Search for the cell housing the specified text and yield its [X, Y] center coordinate. 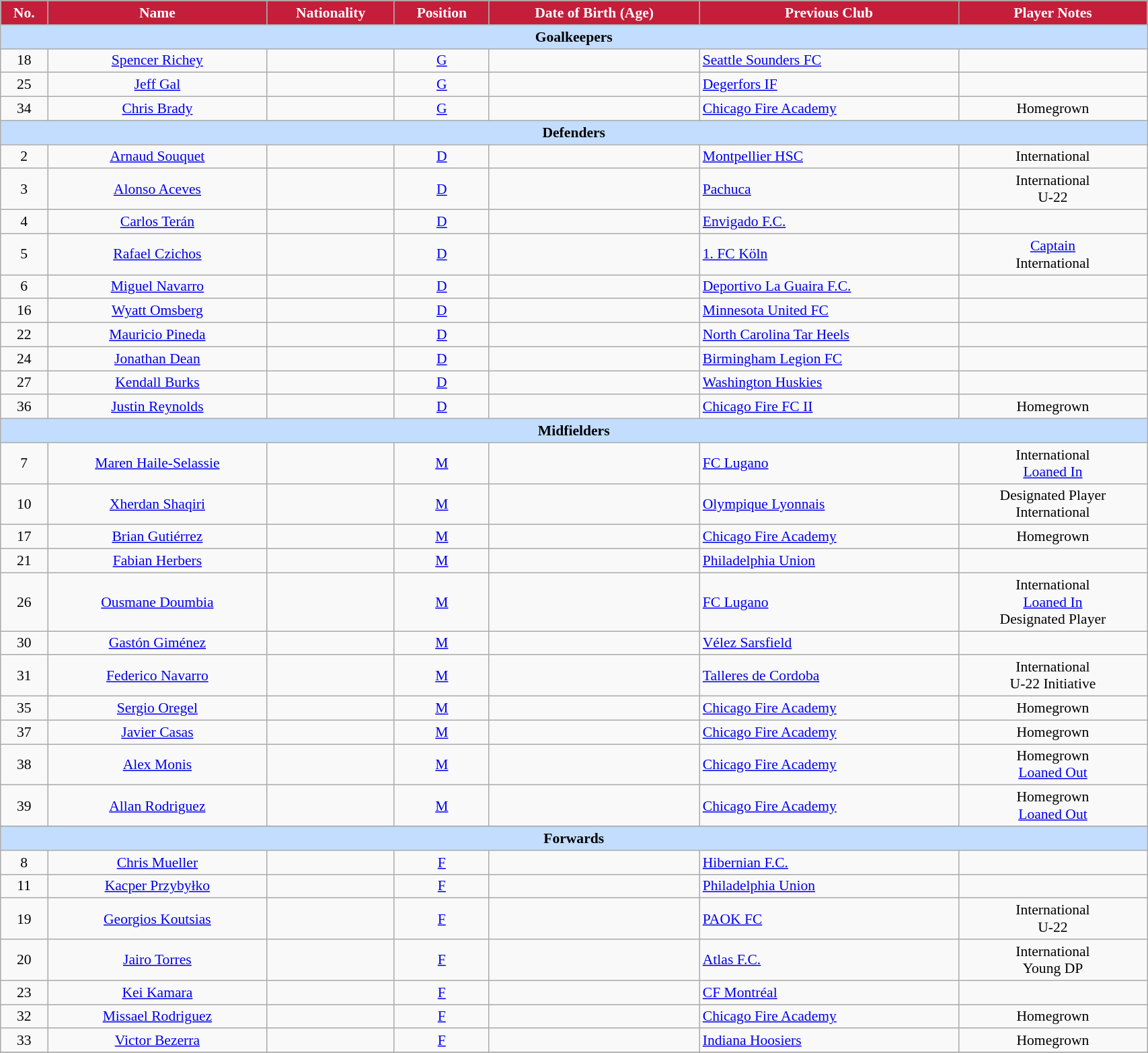
3 [24, 190]
Brian Gutiérrez [157, 537]
Wyatt Omsberg [157, 311]
Arnaud Souquet [157, 157]
38 [24, 764]
7 [24, 463]
Alonso Aceves [157, 190]
5 [24, 254]
16 [24, 311]
North Carolina Tar Heels [829, 335]
Federico Navarro [157, 676]
22 [24, 335]
Date of Birth (Age) [594, 13]
33 [24, 1041]
Player Notes [1053, 13]
Carlos Terán [157, 222]
Deportivo La Guaira F.C. [829, 287]
Javier Casas [157, 732]
Chris Mueller [157, 863]
Defenders [574, 133]
No. [24, 13]
Victor Bezerra [157, 1041]
Allan Rodriguez [157, 806]
37 [24, 732]
30 [24, 643]
Gastón Giménez [157, 643]
Montpellier HSC [829, 157]
Nationality [331, 13]
36 [24, 407]
PAOK FC [829, 919]
Fabian Herbers [157, 561]
Ousmane Doumbia [157, 602]
International [1053, 157]
Designated PlayerInternational [1053, 505]
6 [24, 287]
Name [157, 13]
Seattle Sounders FC [829, 61]
Envigado F.C. [829, 222]
Maren Haile-Selassie [157, 463]
Missael Rodriguez [157, 1017]
Previous Club [829, 13]
24 [24, 359]
Spencer Richey [157, 61]
InternationalLoaned In [1053, 463]
Goalkeepers [574, 37]
Xherdan Shaqiri [157, 505]
Mauricio Pineda [157, 335]
17 [24, 537]
Hibernian F.C. [829, 863]
Miguel Navarro [157, 287]
Jonathan Dean [157, 359]
InternationalU-22 Initiative [1053, 676]
Kei Kamara [157, 992]
Jeff Gal [157, 85]
27 [24, 383]
Washington Huskies [829, 383]
Atlas F.C. [829, 959]
Sergio Oregel [157, 709]
2 [24, 157]
34 [24, 109]
Talleres de Cordoba [829, 676]
Degerfors IF [829, 85]
Forwards [574, 838]
8 [24, 863]
Midfielders [574, 431]
Minnesota United FC [829, 311]
Kacper Przybyłko [157, 886]
Birmingham Legion FC [829, 359]
10 [24, 505]
26 [24, 602]
Justin Reynolds [157, 407]
39 [24, 806]
19 [24, 919]
Pachuca [829, 190]
31 [24, 676]
1. FC Köln [829, 254]
25 [24, 85]
Chris Brady [157, 109]
18 [24, 61]
Jairo Torres [157, 959]
InternationalYoung DP [1053, 959]
4 [24, 222]
Rafael Czichos [157, 254]
21 [24, 561]
CaptainInternational [1053, 254]
InternationalLoaned InDesignated Player [1053, 602]
Chicago Fire FC II [829, 407]
Indiana Hoosiers [829, 1041]
Kendall Burks [157, 383]
Alex Monis [157, 764]
32 [24, 1017]
11 [24, 886]
Vélez Sarsfield [829, 643]
23 [24, 992]
Olympique Lyonnais [829, 505]
20 [24, 959]
Georgios Koutsias [157, 919]
35 [24, 709]
Position [441, 13]
CF Montréal [829, 992]
